From the cell containing the given text, extract its center point as [X, Y] coordinate. 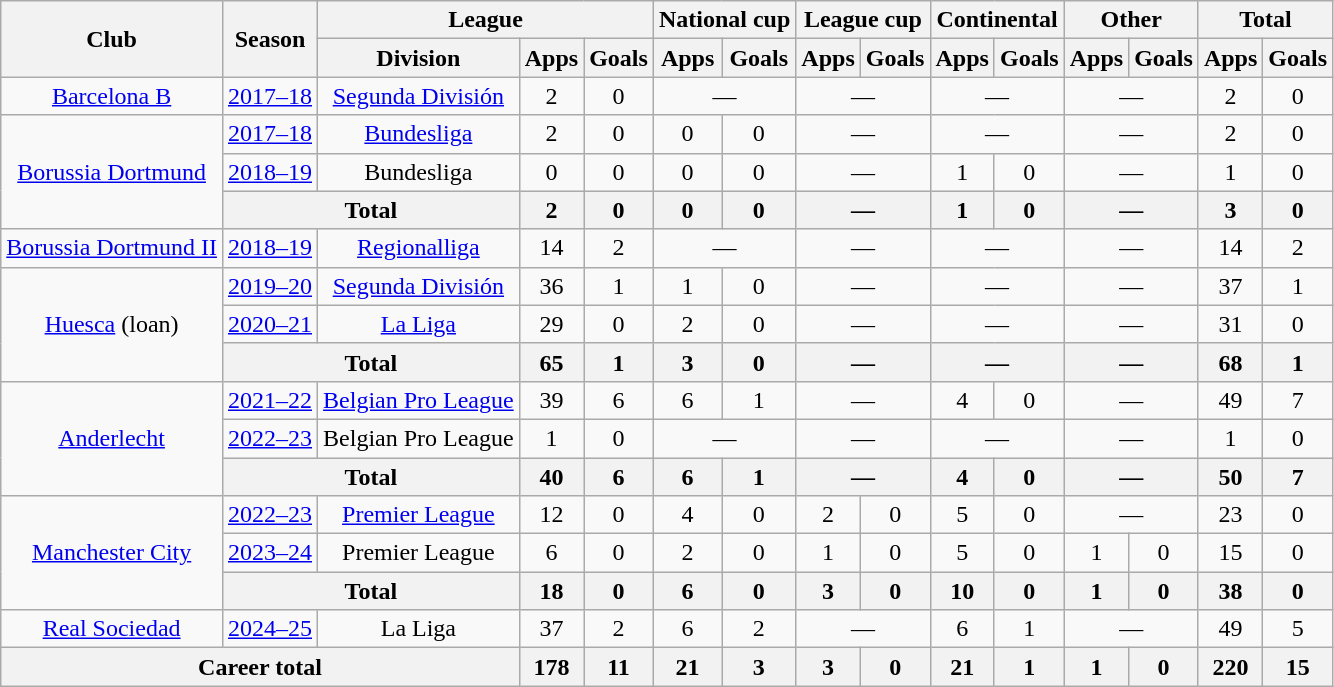
Huesca (loan) [112, 324]
40 [551, 477]
Real Sociedad [112, 629]
36 [551, 286]
Career total [260, 667]
220 [1230, 667]
38 [1230, 591]
29 [551, 324]
Other [1131, 20]
2023–24 [270, 553]
2021–22 [270, 400]
50 [1230, 477]
23 [1230, 515]
Manchester City [112, 553]
Continental [997, 20]
Club [112, 39]
National cup [724, 20]
11 [619, 667]
65 [551, 362]
10 [962, 591]
League [486, 20]
Season [270, 39]
2019–20 [270, 286]
178 [551, 667]
31 [1230, 324]
Barcelona B [112, 96]
2020–21 [270, 324]
12 [551, 515]
2024–25 [270, 629]
Anderlecht [112, 438]
Borussia Dortmund [112, 172]
68 [1230, 362]
Borussia Dortmund II [112, 248]
League cup [863, 20]
Division [419, 58]
18 [551, 591]
39 [551, 400]
Regionalliga [419, 248]
